Return [X, Y] of the center of cell containing provided text 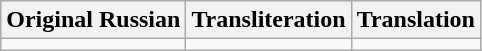
Translation [416, 20]
Transliteration [268, 20]
Original Russian [94, 20]
